Extract the (X, Y) coordinate from the center of the cell holding the provided text.  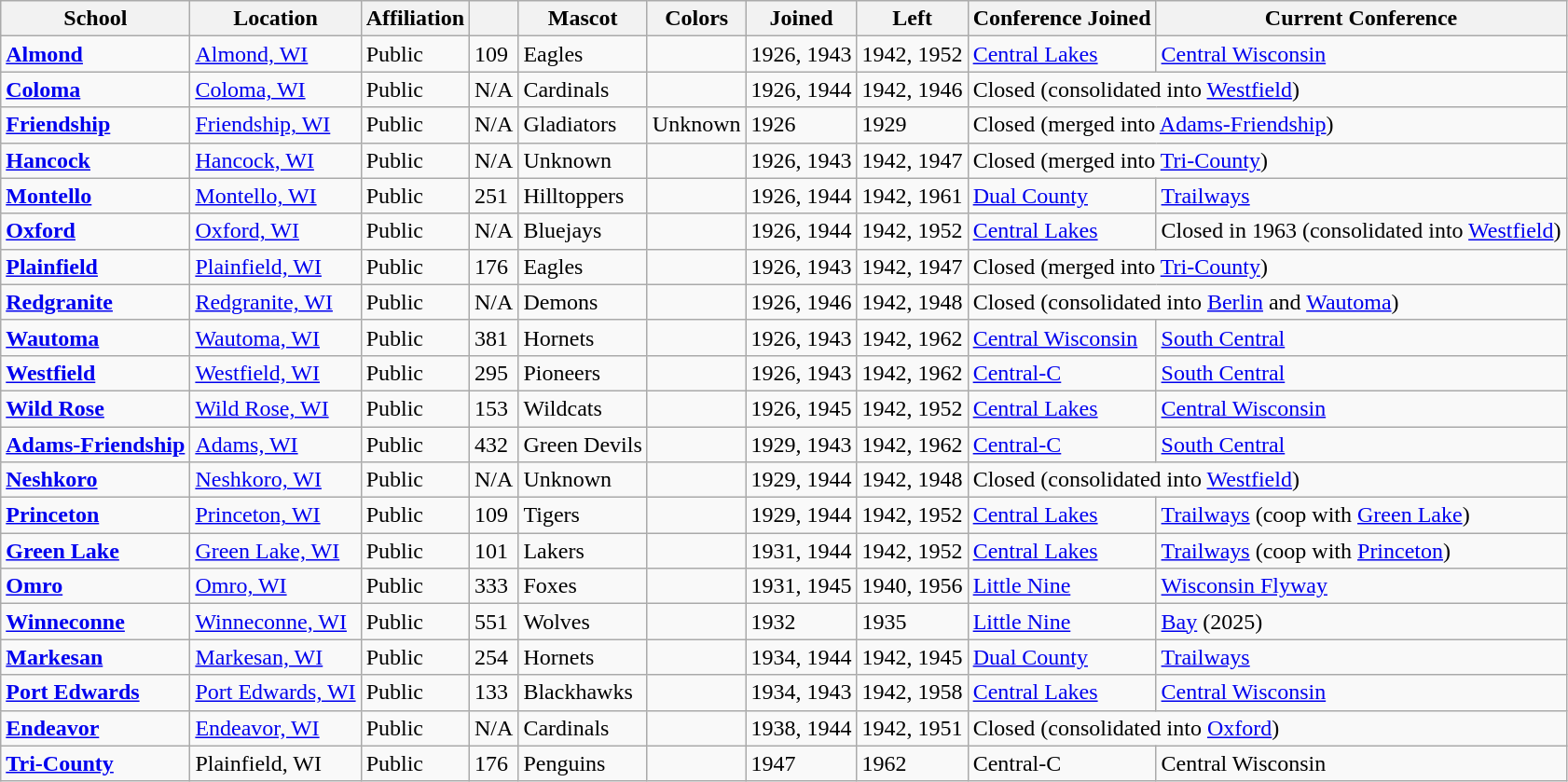
Neshkoro (95, 480)
Foxes (583, 586)
Gladiators (583, 125)
Wildcats (583, 408)
Coloma, WI (276, 89)
Conference Joined (1062, 19)
Omro, WI (276, 586)
Winneconne (95, 622)
Wolves (583, 622)
551 (494, 622)
Bluejays (583, 231)
381 (494, 337)
1947 (802, 763)
Oxford, WI (276, 231)
Almond (95, 54)
Endeavor, WI (276, 728)
Blackhawks (583, 693)
Joined (802, 19)
1962 (912, 763)
Lakers (583, 551)
Omro (95, 586)
1931, 1944 (802, 551)
Adams-Friendship (95, 445)
1942, 1961 (912, 196)
Redgranite (95, 302)
Wautoma (95, 337)
Port Edwards (95, 693)
Bay (2025) (1361, 622)
Montello, WI (276, 196)
Wild Rose, WI (276, 408)
Oxford (95, 231)
Port Edwards, WI (276, 693)
295 (494, 373)
Closed (consolidated into Berlin and Wautoma) (1267, 302)
133 (494, 693)
153 (494, 408)
Green Lake (95, 551)
1932 (802, 622)
Green Devils (583, 445)
Hancock, WI (276, 160)
1934, 1944 (802, 657)
Affiliation (415, 19)
Closed in 1963 (consolidated into Westfield) (1361, 231)
1935 (912, 622)
1942, 1951 (912, 728)
Penguins (583, 763)
Location (276, 19)
1929 (912, 125)
Colors (696, 19)
Friendship (95, 125)
254 (494, 657)
Left (912, 19)
1942, 1958 (912, 693)
Closed (merged into Adams-Friendship) (1267, 125)
Redgranite, WI (276, 302)
1934, 1943 (802, 693)
Endeavor (95, 728)
1926, 1946 (802, 302)
Coloma (95, 89)
Tri-County (95, 763)
Current Conference (1361, 19)
Princeton (95, 515)
Markesan (95, 657)
Friendship, WI (276, 125)
251 (494, 196)
1938, 1944 (802, 728)
1929, 1943 (802, 445)
School (95, 19)
Westfield (95, 373)
Trailways (coop with Princeton) (1361, 551)
Hancock (95, 160)
333 (494, 586)
Closed (consolidated into Oxford) (1267, 728)
Green Lake, WI (276, 551)
Pioneers (583, 373)
Wisconsin Flyway (1361, 586)
Trailways (coop with Green Lake) (1361, 515)
1942, 1945 (912, 657)
Princeton, WI (276, 515)
Adams, WI (276, 445)
1926, 1945 (802, 408)
1931, 1945 (802, 586)
Wautoma, WI (276, 337)
Wild Rose (95, 408)
Tigers (583, 515)
432 (494, 445)
1942, 1946 (912, 89)
101 (494, 551)
Westfield, WI (276, 373)
Demons (583, 302)
Neshkoro, WI (276, 480)
1940, 1956 (912, 586)
Montello (95, 196)
1926 (802, 125)
Markesan, WI (276, 657)
Hilltoppers (583, 196)
Plainfield (95, 267)
Mascot (583, 19)
Winneconne, WI (276, 622)
Almond, WI (276, 54)
